Detect which cell encompasses the target text, then output its [X, Y] center coordinate. 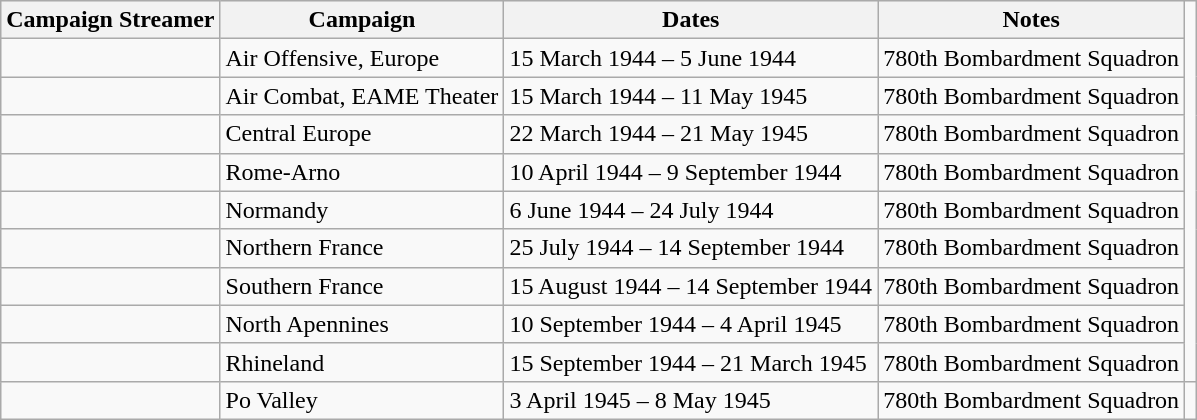
6 June 1944 – 24 July 1944 [691, 210]
3 April 1945 – 8 May 1945 [691, 400]
Po Valley [362, 400]
Dates [691, 20]
Rome-Arno [362, 172]
Rhineland [362, 362]
15 March 1944 – 5 June 1944 [691, 58]
10 April 1944 – 9 September 1944 [691, 172]
15 August 1944 – 14 September 1944 [691, 286]
Air Offensive, Europe [362, 58]
Central Europe [362, 134]
25 July 1944 – 14 September 1944 [691, 248]
Campaign Streamer [110, 20]
22 March 1944 – 21 May 1945 [691, 134]
15 September 1944 – 21 March 1945 [691, 362]
Southern France [362, 286]
10 September 1944 – 4 April 1945 [691, 324]
Northern France [362, 248]
Campaign [362, 20]
Normandy [362, 210]
15 March 1944 – 11 May 1945 [691, 96]
Notes [1032, 20]
North Apennines [362, 324]
Air Combat, EAME Theater [362, 96]
